Return (X, Y) of the center of cell containing provided text 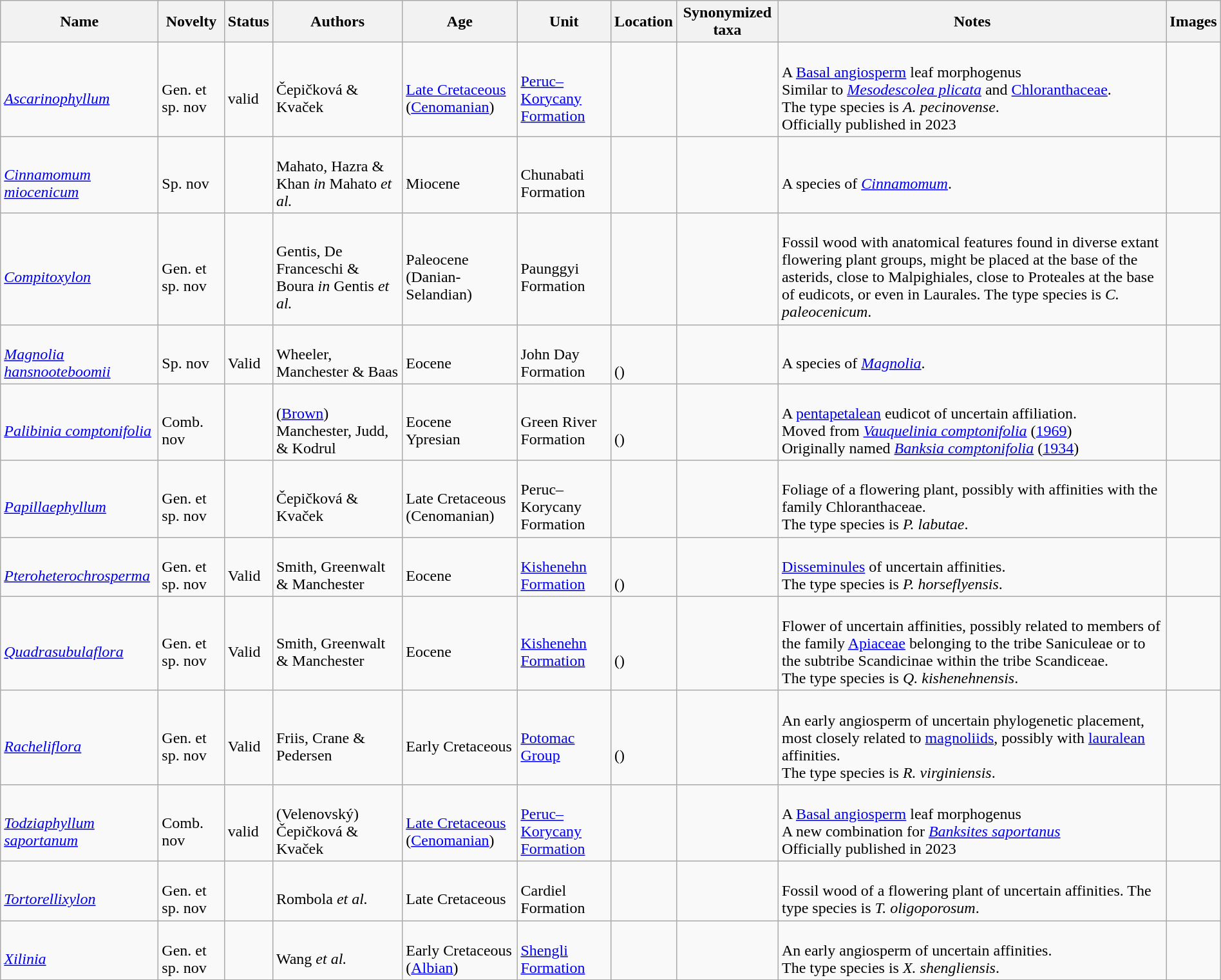
Paunggyi Formation (564, 269)
Location (644, 22)
Pteroheterochrosperma (80, 567)
Images (1193, 22)
An early angiosperm of uncertain affinities. The type species is X. shengliensis. (972, 950)
Late Cretaceous (460, 890)
John Day Formation (564, 354)
A species of Cinnamomum. (972, 175)
Tortorellixylon (80, 890)
Quadrasubulaflora (80, 643)
Todziaphyllum saportanum (80, 823)
Miocene (460, 175)
Magnolia hansnooteboomii (80, 354)
Cinnamomum miocenicum (80, 175)
Eocene Ypresian (460, 422)
A pentapetalean eudicot of uncertain affiliation. Moved from Vauquelinia comptonifolia (1969) Originally named Banksia comptonifolia (1934) (972, 422)
Wheeler, Manchester & Baas (337, 354)
Age (460, 22)
A Basal angiosperm leaf morphogenus A new combination for Banksites saportanus Officially published in 2023 (972, 823)
Cardiel Formation (564, 890)
Palibinia comptonifolia (80, 422)
Green River Formation (564, 422)
A species of Magnolia. (972, 354)
Status (249, 22)
Early Cretaceous (460, 737)
Unit (564, 22)
Friis, Crane & Pedersen (337, 737)
Potomac Group (564, 737)
Novelty (192, 22)
Papillaephyllum (80, 498)
Chunabati Formation (564, 175)
Synonymized taxa (727, 22)
Early Cretaceous (Albian) (460, 950)
Wang et al. (337, 950)
(Velenovský) Čepičková & Kvaček (337, 823)
Ascarinophyllum (80, 90)
Name (80, 22)
Paleocene (Danian-Selandian) (460, 269)
Mahato, Hazra & Khan in Mahato et al. (337, 175)
Compitoxylon (80, 269)
Disseminules of uncertain affinities. The type species is P. horseflyensis. (972, 567)
Shengli Formation (564, 950)
(Brown) Manchester, Judd, & Kodrul (337, 422)
Notes (972, 22)
Rombola et al. (337, 890)
Xilinia (80, 950)
Fossil wood of a flowering plant of uncertain affinities. The type species is T. oligoporosum. (972, 890)
Authors (337, 22)
Racheliflora (80, 737)
Foliage of a flowering plant, possibly with affinities with the family Chloranthaceae. The type species is P. labutae. (972, 498)
Gentis, De Franceschi & Boura in Gentis et al. (337, 269)
